Extract the [x, y] coordinate from the center of the cell holding the provided text.  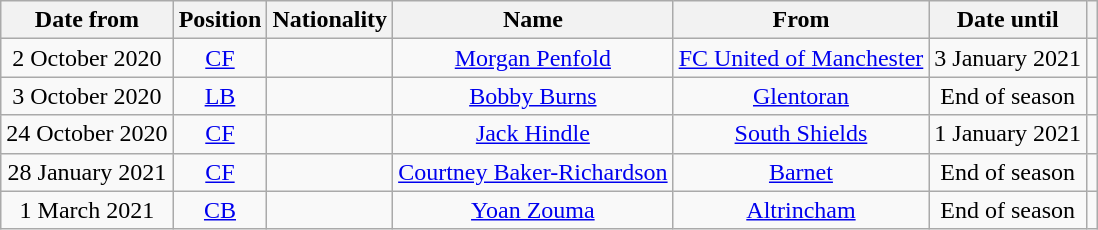
Nationality [330, 20]
2 October 2020 [87, 58]
LB [220, 96]
3 January 2021 [1008, 58]
Jack Hindle [534, 134]
Courtney Baker-Richardson [534, 172]
From [801, 20]
Name [534, 20]
Glentoran [801, 96]
Morgan Penfold [534, 58]
Date from [87, 20]
Barnet [801, 172]
24 October 2020 [87, 134]
1 January 2021 [1008, 134]
1 March 2021 [87, 210]
Position [220, 20]
28 January 2021 [87, 172]
Date until [1008, 20]
3 October 2020 [87, 96]
Yoan Zouma [534, 210]
FC United of Manchester [801, 58]
South Shields [801, 134]
Bobby Burns [534, 96]
CB [220, 210]
Altrincham [801, 210]
